Search for the cell housing the specified text and yield its (x, y) center coordinate. 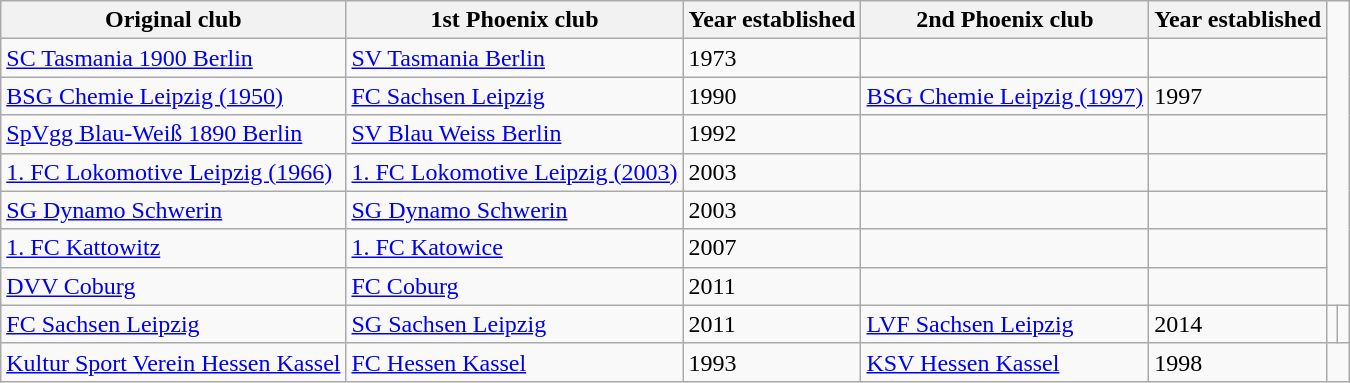
SV Tasmania Berlin (514, 58)
1992 (772, 134)
BSG Chemie Leipzig (1997) (1005, 96)
2007 (772, 248)
1. FC Kattowitz (174, 248)
1. FC Lokomotive Leipzig (2003) (514, 172)
SG Sachsen Leipzig (514, 324)
1990 (772, 96)
1998 (1238, 362)
Kultur Sport Verein Hessen Kassel (174, 362)
1993 (772, 362)
KSV Hessen Kassel (1005, 362)
FC Coburg (514, 286)
1973 (772, 58)
1. FC Lokomotive Leipzig (1966) (174, 172)
SC Tasmania 1900 Berlin (174, 58)
SV Blau Weiss Berlin (514, 134)
LVF Sachsen Leipzig (1005, 324)
1. FC Katowice (514, 248)
BSG Chemie Leipzig (1950) (174, 96)
Original club (174, 20)
FC Hessen Kassel (514, 362)
SpVgg Blau-Weiß 1890 Berlin (174, 134)
1997 (1238, 96)
DVV Coburg (174, 286)
2nd Phoenix club (1005, 20)
2014 (1238, 324)
1st Phoenix club (514, 20)
